Pinpoint the cell where the given text exists, returning its [x, y] midpoint coordinate. 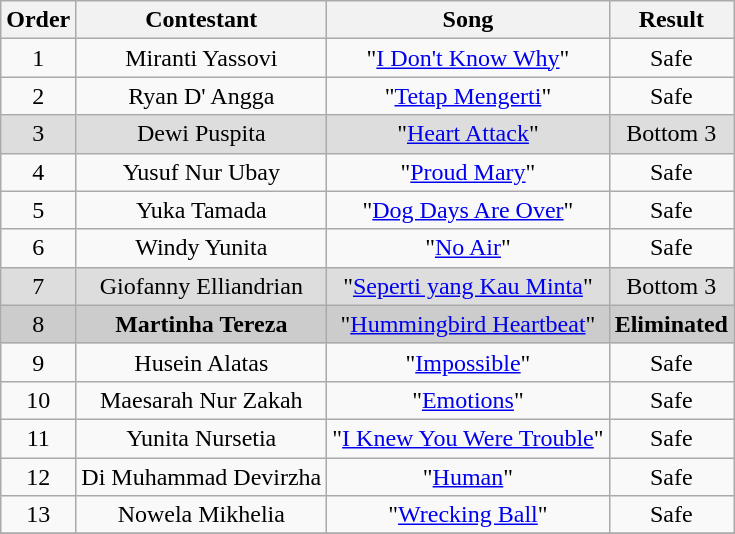
5 [38, 210]
"No Air" [468, 248]
7 [38, 286]
Yusuf Nur Ubay [202, 172]
Husein Alatas [202, 362]
"Wrecking Ball" [468, 515]
Contestant [202, 20]
10 [38, 400]
Order [38, 20]
Yuka Tamada [202, 210]
Ryan D' Angga [202, 96]
4 [38, 172]
"Seperti yang Kau Minta" [468, 286]
Windy Yunita [202, 248]
Dewi Puspita [202, 134]
9 [38, 362]
"Dog Days Are Over" [468, 210]
Di Muhammad Devirzha [202, 477]
"I Don't Know Why" [468, 58]
Miranti Yassovi [202, 58]
"I Knew You Were Trouble" [468, 438]
Result [671, 20]
6 [38, 248]
Nowela Mikhelia [202, 515]
Maesarah Nur Zakah [202, 400]
"Hummingbird Heartbeat" [468, 324]
13 [38, 515]
"Proud Mary" [468, 172]
Song [468, 20]
2 [38, 96]
Giofanny Elliandrian [202, 286]
12 [38, 477]
1 [38, 58]
11 [38, 438]
"Impossible" [468, 362]
"Heart Attack" [468, 134]
"Tetap Mengerti" [468, 96]
8 [38, 324]
Eliminated [671, 324]
Martinha Tereza [202, 324]
3 [38, 134]
"Human" [468, 477]
Yunita Nursetia [202, 438]
"Emotions" [468, 400]
